Identify which cell holds the provided text, then report its [X, Y] central coordinate. 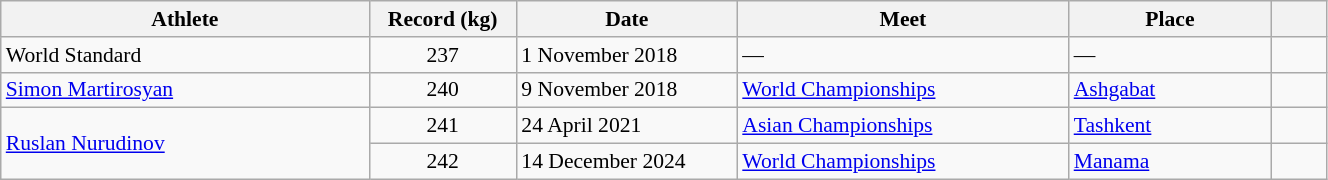
Date [626, 19]
242 [442, 162]
Record (kg) [442, 19]
9 November 2018 [626, 90]
240 [442, 90]
Place [1170, 19]
Tashkent [1170, 126]
1 November 2018 [626, 55]
14 December 2024 [626, 162]
Ashgabat [1170, 90]
Athlete [185, 19]
Manama [1170, 162]
Simon Martirosyan [185, 90]
Asian Championships [902, 126]
24 April 2021 [626, 126]
Meet [902, 19]
Ruslan Nurudinov [185, 144]
241 [442, 126]
237 [442, 55]
World Standard [185, 55]
